Pinpoint the cell where the given text exists, returning its (x, y) midpoint coordinate. 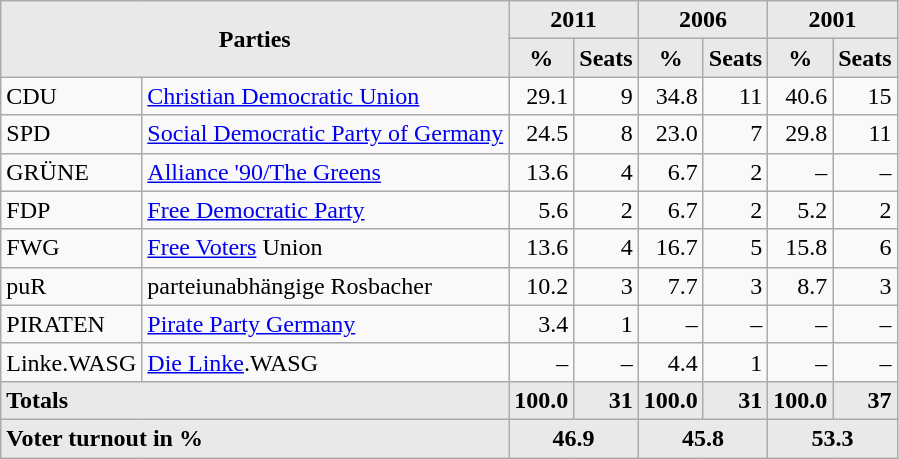
Linke.WASG (72, 362)
53.3 (832, 438)
8 (606, 134)
Alliance '90/The Greens (326, 172)
SPD (72, 134)
37 (865, 400)
Free Voters Union (326, 248)
Christian Democratic Union (326, 96)
34.8 (670, 96)
CDU (72, 96)
29.1 (542, 96)
FWG (72, 248)
4.4 (670, 362)
23.0 (670, 134)
2001 (832, 20)
Die Linke.WASG (326, 362)
3.4 (542, 324)
Parties (255, 39)
16.7 (670, 248)
6 (865, 248)
2011 (574, 20)
29.8 (800, 134)
5.6 (542, 210)
10.2 (542, 286)
40.6 (800, 96)
puR (72, 286)
Free Democratic Party (326, 210)
parteiunabhängige Rosbacher (326, 286)
15 (865, 96)
Totals (255, 400)
45.8 (702, 438)
5.2 (800, 210)
Pirate Party Germany (326, 324)
GRÜNE (72, 172)
7.7 (670, 286)
7 (735, 134)
2006 (702, 20)
46.9 (574, 438)
FDP (72, 210)
15.8 (800, 248)
8.7 (800, 286)
5 (735, 248)
PIRATEN (72, 324)
9 (606, 96)
24.5 (542, 134)
Social Democratic Party of Germany (326, 134)
Voter turnout in % (255, 438)
